Scan for the cell matching the given text and deliver its [x, y] coordinate at center. 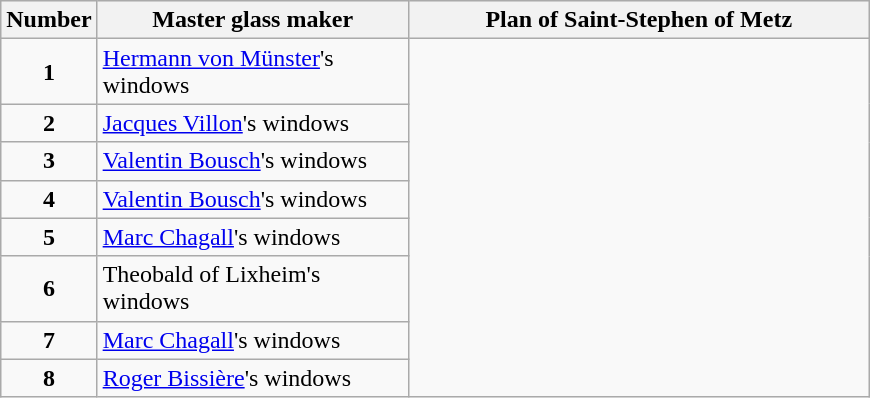
1 [49, 72]
Jacques Villon's windows [252, 123]
4 [49, 199]
Hermann von Münster's windows [252, 72]
6 [49, 288]
Master glass maker [252, 20]
7 [49, 340]
Roger Bissière's windows [252, 378]
3 [49, 161]
5 [49, 237]
Number [49, 20]
Plan of Saint-Stephen of Metz [638, 20]
8 [49, 378]
2 [49, 123]
Theobald of Lixheim's windows [252, 288]
